Find where the given text appears and provide that cell's center as (X, Y) coordinate. 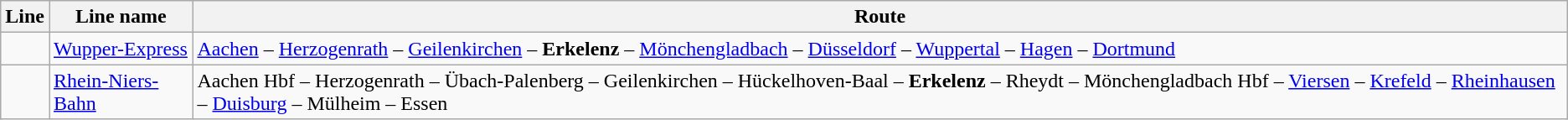
Rhein-Niers-Bahn (121, 92)
Aachen – Herzogenrath – Geilenkirchen – Erkelenz – Mönchengladbach – Düsseldorf – Wuppertal – Hagen – Dortmund (879, 49)
Route (879, 17)
Line (25, 17)
Line name (121, 17)
Wupper-Express (121, 49)
